Capture the cell that displays the provided text and extract its (X, Y) central coordinate. 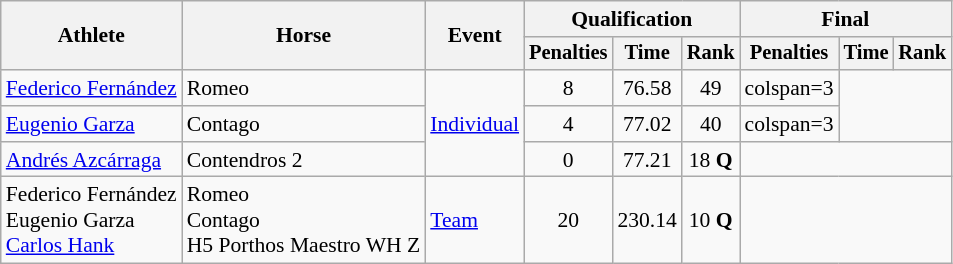
49 (711, 88)
RomeoContagoH5 Porthos Maestro WH Z (304, 220)
Horse (304, 36)
Contendros 2 (304, 160)
Individual (474, 124)
8 (568, 88)
Eugenio Garza (92, 124)
18 Q (711, 160)
Federico FernándezEugenio GarzaCarlos Hank (92, 220)
0 (568, 160)
Romeo (304, 88)
4 (568, 124)
Contago (304, 124)
20 (568, 220)
Andrés Azcárraga (92, 160)
Team (474, 220)
77.21 (646, 160)
40 (711, 124)
Federico Fernández (92, 88)
10 Q (711, 220)
76.58 (646, 88)
77.02 (646, 124)
230.14 (646, 220)
Final (846, 19)
Event (474, 36)
Qualification (632, 19)
Athlete (92, 36)
